Find where the given text appears and provide that cell's center as [X, Y] coordinate. 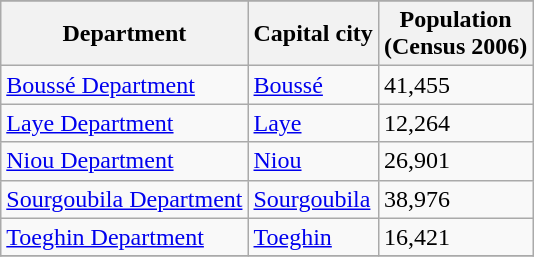
Niou Department [124, 161]
Niou [313, 161]
12,264 [455, 123]
16,421 [455, 237]
26,901 [455, 161]
Department [124, 34]
Laye Department [124, 123]
Sourgoubila Department [124, 199]
Capital city [313, 34]
Population (Census 2006) [455, 34]
Toeghin [313, 237]
38,976 [455, 199]
Boussé Department [124, 85]
Toeghin Department [124, 237]
Sourgoubila [313, 199]
Laye [313, 123]
41,455 [455, 85]
Boussé [313, 85]
